Determine the (x, y) coordinate at the center of the cell enclosing the given text.  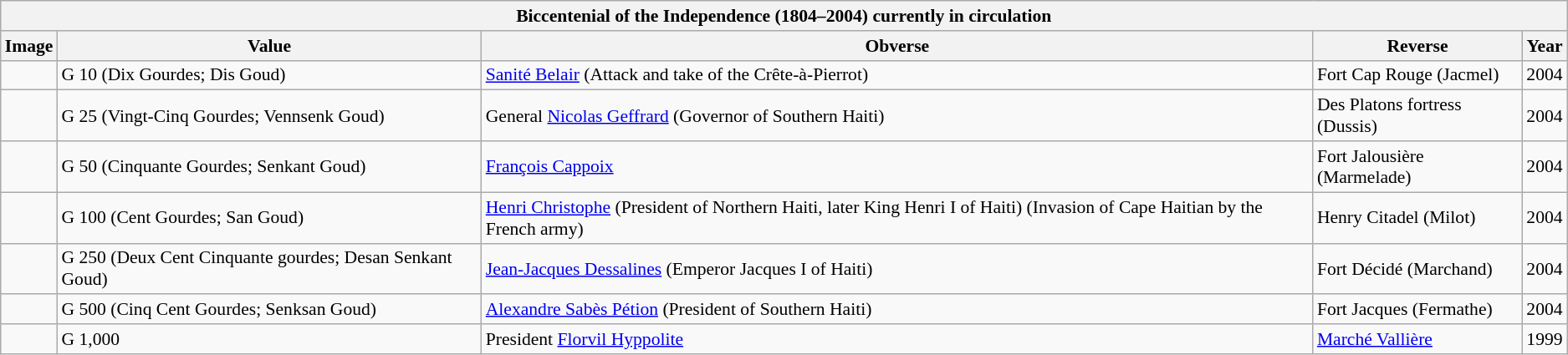
Jean-Jacques Dessalines (Emperor Jacques I of Haiti) (897, 269)
G 100 (Cent Gourdes; San Goud) (269, 217)
Reverse (1417, 46)
Henri Christophe (President of Northern Haiti, later King Henri I of Haiti) (Invasion of Cape Haitian by the French army) (897, 217)
Value (269, 46)
Fort Décidé (Marchand) (1417, 269)
President Florvil Hyppolite (897, 339)
Image (29, 46)
Alexandre Sabès Pétion (President of Southern Haiti) (897, 310)
G 50 (Cinquante Gourdes; Senkant Goud) (269, 167)
G 25 (Vingt-Cinq Gourdes; Vennsenk Goud) (269, 115)
Henry Citadel (Milot) (1417, 217)
G 10 (Dix Gourdes; Dis Goud) (269, 75)
G 250 (Deux Cent Cinquante gourdes; Desan Senkant Goud) (269, 269)
General Nicolas Geffrard (Governor of Southern Haiti) (897, 115)
1999 (1544, 339)
Fort Jalousière (Marmelade) (1417, 167)
G 500 (Cinq Cent Gourdes; Senksan Goud) (269, 310)
Year (1544, 46)
Marché Vallière (1417, 339)
François Cappoix (897, 167)
G 1,000 (269, 339)
Sanité Belair (Attack and take of the Crête-à-Pierrot) (897, 75)
Fort Cap Rouge (Jacmel) (1417, 75)
Fort Jacques (Fermathe) (1417, 310)
Obverse (897, 46)
Des Platons fortress (Dussis) (1417, 115)
Biccentenial of the Independence (1804–2004) currently in circulation (784, 16)
